Determine the [X, Y] coordinate at the center of the cell enclosing the given text.  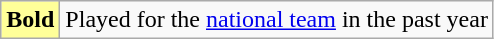
Played for the national team in the past year [277, 20]
Bold [30, 20]
